Extract the [X, Y] coordinate from the center of the cell holding the provided text.  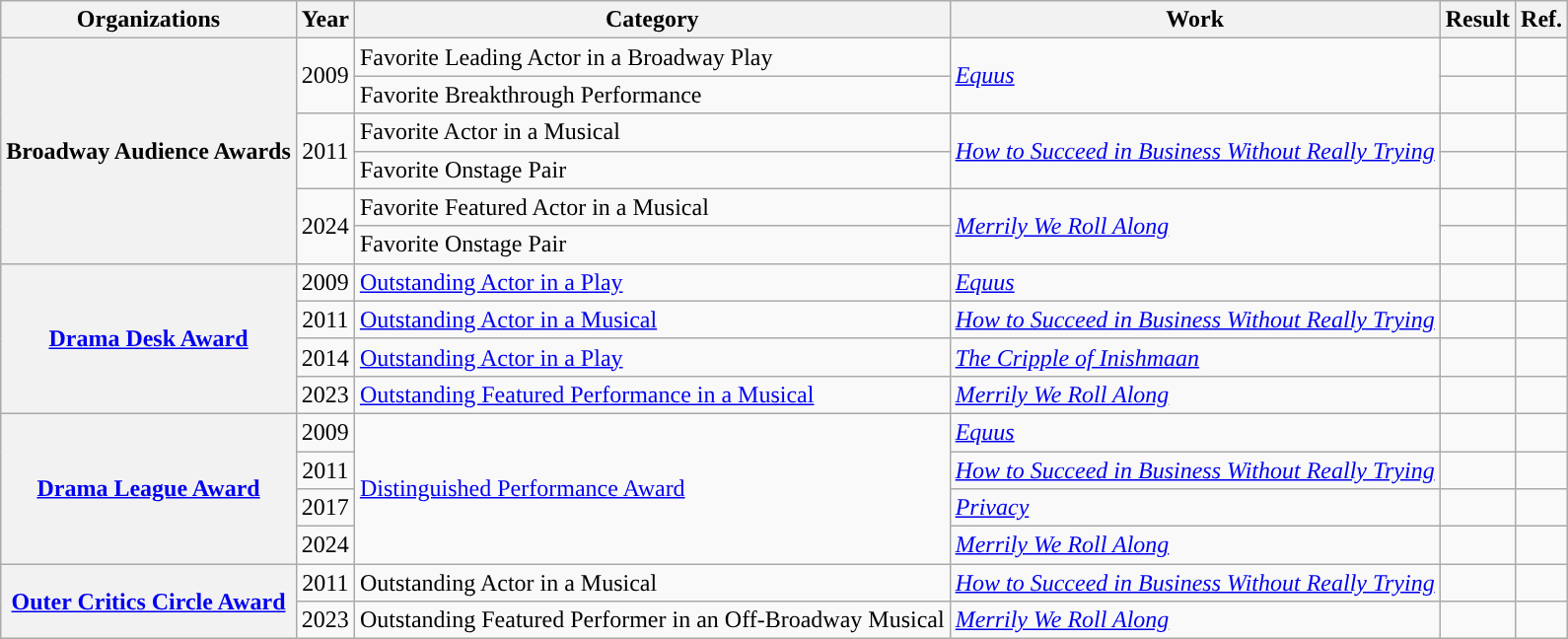
Result [1477, 20]
Broadway Audience Awards [149, 151]
Favorite Actor in a Musical [652, 132]
Outer Critics Circle Award [149, 602]
Work [1195, 20]
Favorite Featured Actor in a Musical [652, 207]
Drama Desk Award [149, 338]
Distinguished Performance Award [652, 488]
Favorite Leading Actor in a Broadway Play [652, 57]
Outstanding Featured Performance in a Musical [652, 394]
The Cripple of Inishmaan [1195, 357]
Privacy [1195, 508]
2017 [325, 508]
Year [325, 20]
Drama League Award [149, 488]
Ref. [1542, 20]
Category [652, 20]
Organizations [149, 20]
Outstanding Featured Performer in an Off-Broadway Musical [652, 620]
Favorite Breakthrough Performance [652, 95]
2014 [325, 357]
